For the text-containing cell, return its midpoint in (X, Y) coordinate format. 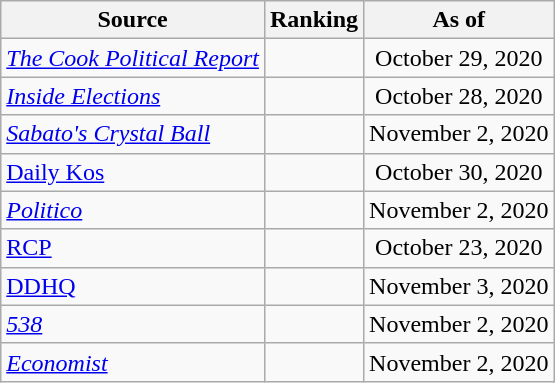
November 3, 2020 (459, 286)
Politico (133, 210)
538 (133, 324)
As of (459, 20)
Inside Elections (133, 96)
October 29, 2020 (459, 58)
RCP (133, 248)
Daily Kos (133, 172)
October 28, 2020 (459, 96)
Source (133, 20)
The Cook Political Report (133, 58)
Ranking (314, 20)
Sabato's Crystal Ball (133, 134)
DDHQ (133, 286)
October 23, 2020 (459, 248)
Economist (133, 362)
October 30, 2020 (459, 172)
